Capture the cell that displays the provided text and extract its [x, y] central coordinate. 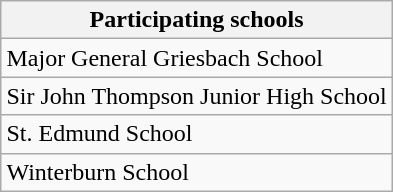
Sir John Thompson Junior High School [196, 96]
St. Edmund School [196, 134]
Winterburn School [196, 172]
Participating schools [196, 20]
Major General Griesbach School [196, 58]
